Return [x, y] of the center of cell containing provided text 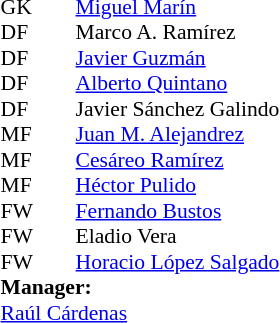
Horacio López Salgado [178, 262]
Héctor Pulido [178, 185]
Eladio Vera [178, 237]
Fernando Bustos [178, 211]
Juan M. Alejandrez [178, 135]
Javier Sánchez Galindo [178, 109]
Cesáreo Ramírez [178, 160]
Alberto Quintano [178, 83]
Marco A. Ramírez [178, 33]
Javier Guzmán [178, 58]
Manager: [140, 287]
